Extract the (X, Y) coordinate from the center of the cell holding the provided text.  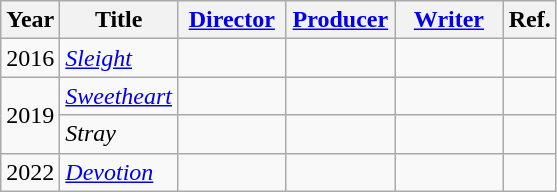
2022 (30, 172)
2016 (30, 58)
2019 (30, 115)
Title (119, 20)
Ref. (530, 20)
Year (30, 20)
Director (232, 20)
Sweetheart (119, 96)
Producer (340, 20)
Devotion (119, 172)
Sleight (119, 58)
Stray (119, 134)
Writer (450, 20)
